Capture the cell that displays the provided text and extract its [X, Y] central coordinate. 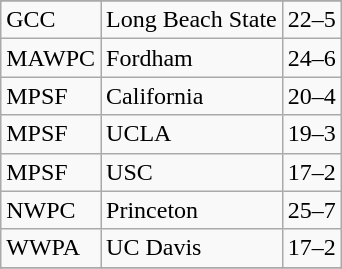
19–3 [312, 134]
NWPC [51, 210]
20–4 [312, 96]
Long Beach State [192, 20]
GCC [51, 20]
UCLA [192, 134]
WWPA [51, 248]
USC [192, 172]
24–6 [312, 58]
UC Davis [192, 248]
MAWPC [51, 58]
California [192, 96]
Fordham [192, 58]
25–7 [312, 210]
22–5 [312, 20]
Princeton [192, 210]
